From the cell containing the given text, extract its center point as (x, y) coordinate. 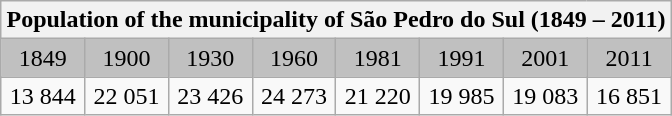
13 844 (43, 96)
19 083 (545, 96)
1900 (127, 58)
1930 (210, 58)
1991 (462, 58)
Population of the municipality of São Pedro do Sul (1849 – 2011) (336, 20)
2001 (545, 58)
22 051 (127, 96)
24 273 (294, 96)
2011 (629, 58)
16 851 (629, 96)
23 426 (210, 96)
19 985 (462, 96)
1849 (43, 58)
21 220 (378, 96)
1960 (294, 58)
1981 (378, 58)
